Locate the cell with the specified text and output its [x, y] center coordinate. 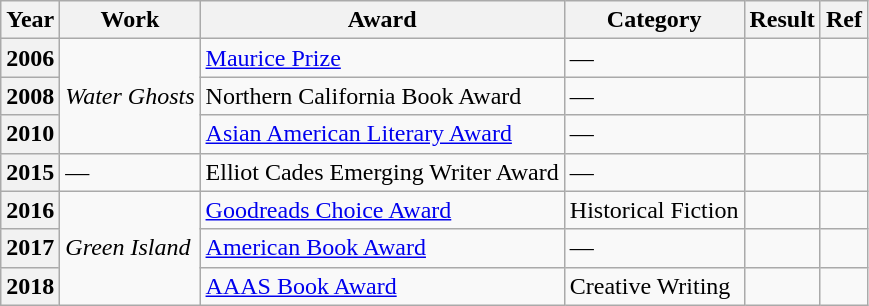
Ref [844, 20]
Water Ghosts [130, 96]
Year [30, 20]
2015 [30, 172]
Asian American Literary Award [382, 134]
2017 [30, 248]
Historical Fiction [654, 210]
AAAS Book Award [382, 286]
2018 [30, 286]
2006 [30, 58]
Northern California Book Award [382, 96]
American Book Award [382, 248]
Elliot Cades Emerging Writer Award [382, 172]
Maurice Prize [382, 58]
2016 [30, 210]
Green Island [130, 248]
Work [130, 20]
2010 [30, 134]
Award [382, 20]
Creative Writing [654, 286]
Category [654, 20]
2008 [30, 96]
Result [782, 20]
Goodreads Choice Award [382, 210]
